Return the [X, Y] coordinate for the center point of the cell that contains the specified text.  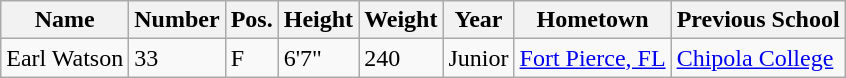
Name [65, 20]
Weight [401, 20]
240 [401, 58]
6'7" [318, 58]
Number [177, 20]
Pos. [252, 20]
33 [177, 58]
F [252, 58]
Chipola College [758, 58]
Year [478, 20]
Hometown [592, 20]
Earl Watson [65, 58]
Height [318, 20]
Junior [478, 58]
Previous School [758, 20]
Fort Pierce, FL [592, 58]
